Determine the (x, y) coordinate at the center of the cell enclosing the given text.  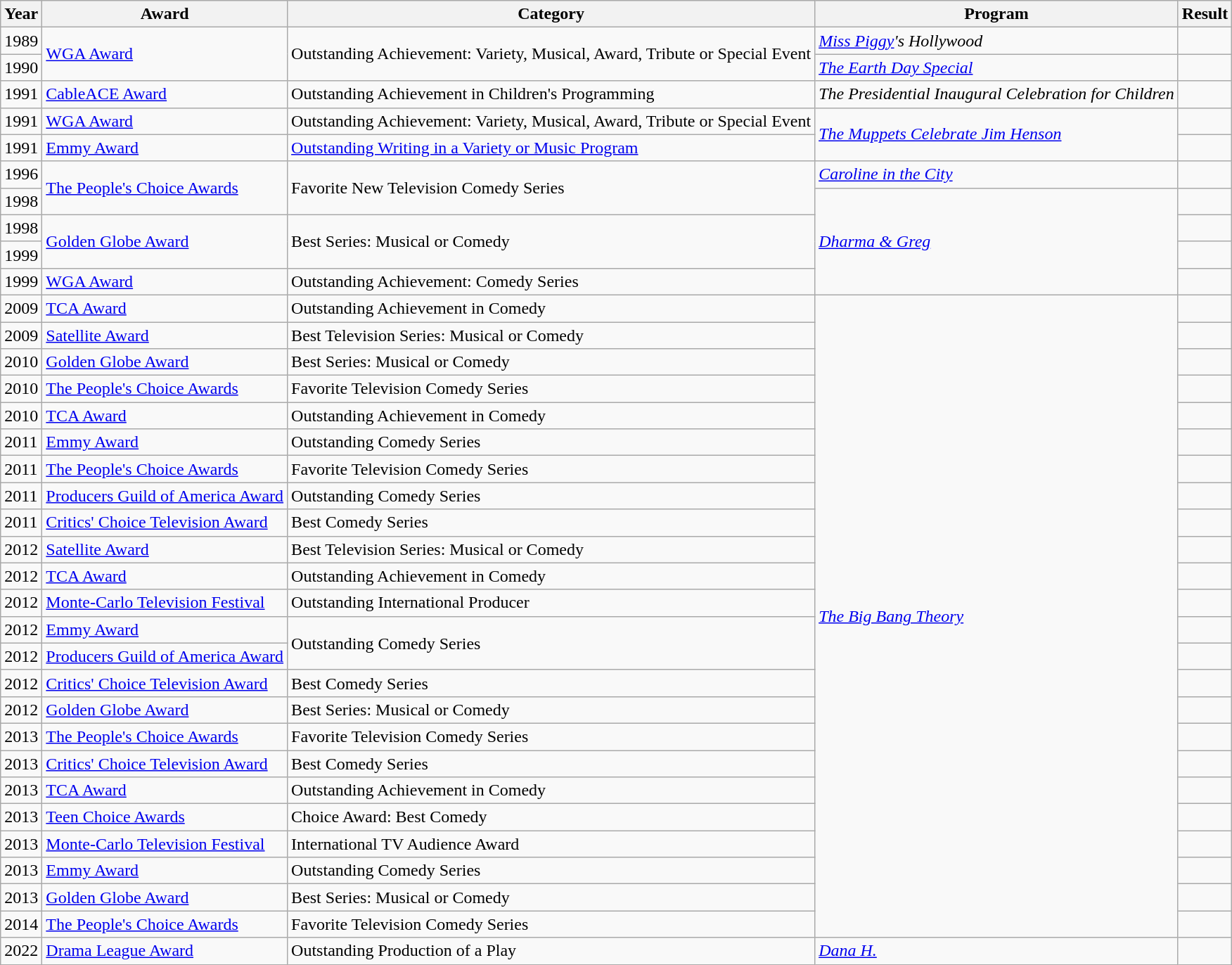
Favorite New Television Comedy Series (551, 188)
Year (21, 14)
Outstanding Achievement: Comedy Series (551, 281)
2022 (21, 951)
1989 (21, 41)
Outstanding Production of a Play (551, 951)
The Earth Day Special (997, 68)
International TV Audience Award (551, 844)
Category (551, 14)
The Big Bang Theory (997, 616)
Program (997, 14)
Choice Award: Best Comedy (551, 817)
Teen Choice Awards (165, 817)
Award (165, 14)
Outstanding Writing in a Variety or Music Program (551, 148)
Miss Piggy's Hollywood (997, 41)
The Muppets Celebrate Jim Henson (997, 134)
Dana H. (997, 951)
Caroline in the City (997, 174)
CableACE Award (165, 94)
1990 (21, 68)
Drama League Award (165, 951)
The Presidential Inaugural Celebration for Children (997, 94)
2014 (21, 924)
Outstanding International Producer (551, 603)
Outstanding Achievement in Children's Programming (551, 94)
Dharma & Greg (997, 241)
1996 (21, 174)
Result (1205, 14)
